Capture the cell that displays the provided text and extract its (X, Y) central coordinate. 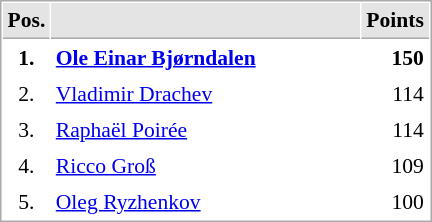
1. (26, 57)
100 (396, 201)
2. (26, 93)
150 (396, 57)
5. (26, 201)
Pos. (26, 21)
Vladimir Drachev (206, 93)
Ricco Groß (206, 165)
109 (396, 165)
Raphaël Poirée (206, 129)
Points (396, 21)
3. (26, 129)
Oleg Ryzhenkov (206, 201)
Ole Einar Bjørndalen (206, 57)
4. (26, 165)
